Scan for the cell matching the given text and deliver its (x, y) coordinate at center. 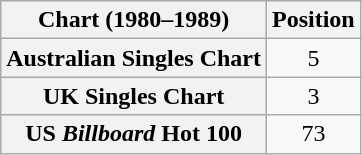
Chart (1980–1989) (134, 20)
US Billboard Hot 100 (134, 134)
Position (314, 20)
5 (314, 58)
Australian Singles Chart (134, 58)
73 (314, 134)
UK Singles Chart (134, 96)
3 (314, 96)
